Return [x, y] of the center of cell containing provided text 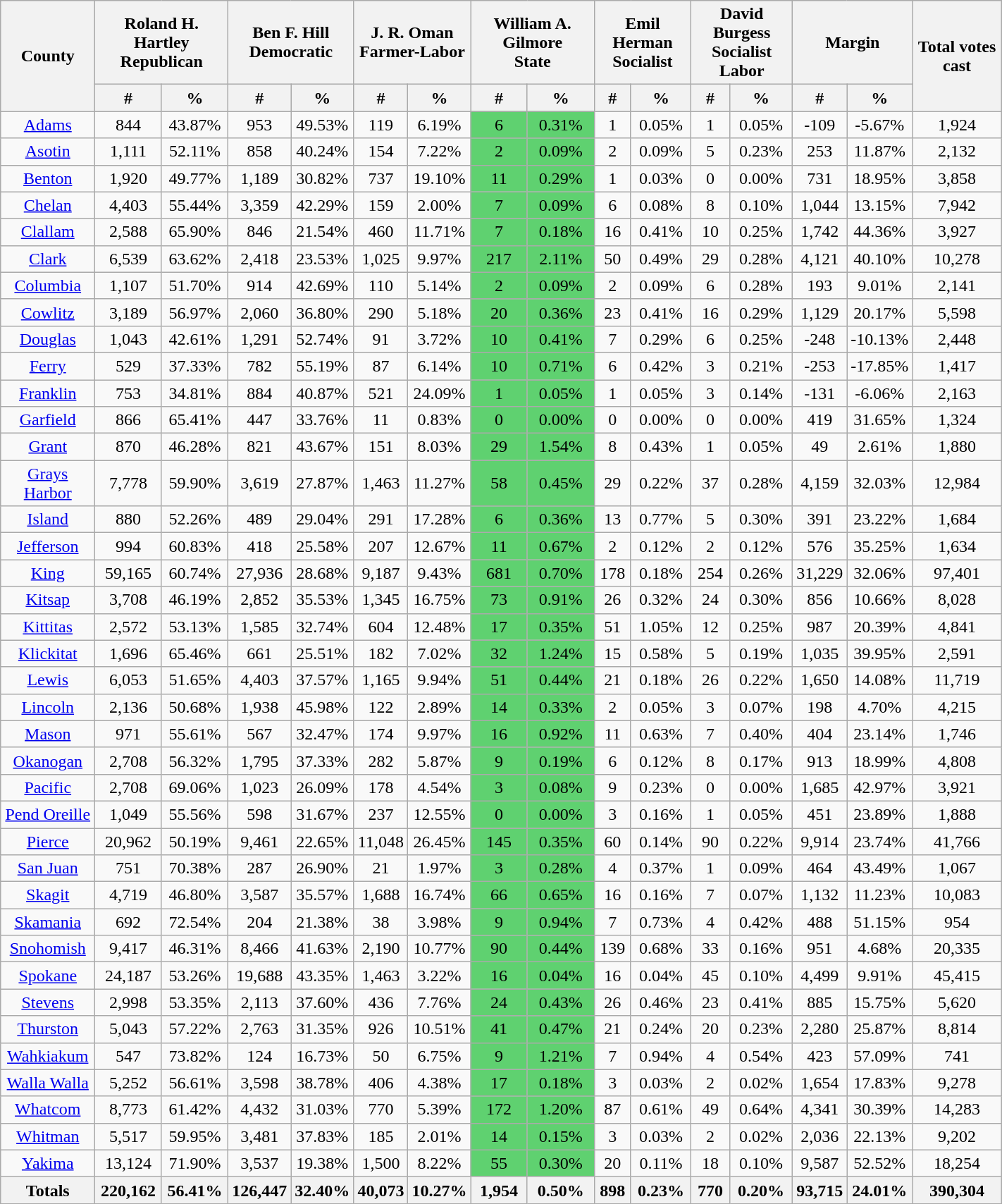
21.54% [323, 232]
31.35% [323, 1029]
8.03% [440, 447]
22.13% [879, 1136]
7.76% [440, 1002]
5,598 [957, 312]
-6.06% [879, 393]
3,598 [259, 1083]
0.54% [761, 1056]
419 [820, 420]
3,189 [128, 312]
1,043 [128, 339]
159 [381, 205]
953 [259, 125]
1,696 [128, 653]
Pend Oreille [48, 814]
Stevens [48, 1002]
3,927 [957, 232]
32.06% [879, 573]
Yakima [48, 1163]
Total votes cast [957, 56]
53.13% [194, 627]
880 [128, 520]
1,044 [820, 205]
282 [381, 761]
12.55% [440, 814]
0.73% [661, 922]
42.29% [323, 205]
2,132 [957, 152]
8,773 [128, 1110]
-131 [820, 393]
971 [128, 734]
436 [381, 1002]
4.38% [440, 1083]
172 [499, 1110]
42.69% [323, 285]
529 [128, 366]
2.01% [440, 1136]
14.08% [879, 680]
0.63% [661, 734]
Snohomish [48, 949]
0.71% [561, 366]
12 [710, 627]
45.98% [323, 707]
4,719 [128, 895]
40.24% [323, 152]
866 [128, 420]
26.90% [323, 868]
20.17% [879, 312]
0.77% [661, 520]
19.38% [323, 1163]
Mason [48, 734]
28.68% [323, 573]
-5.67% [879, 125]
0.20% [761, 1190]
1,025 [381, 259]
451 [820, 814]
987 [820, 627]
61.42% [194, 1110]
12.48% [440, 627]
2,448 [957, 339]
21.38% [323, 922]
Pierce [48, 841]
52.74% [323, 339]
2.00% [440, 205]
1.97% [440, 868]
0.17% [761, 761]
1,920 [128, 178]
9,278 [957, 1083]
16.75% [440, 600]
66 [499, 895]
0.33% [561, 707]
32.40% [323, 1190]
46.19% [194, 600]
35.57% [323, 895]
43.67% [323, 447]
33.76% [323, 420]
4,159 [820, 484]
0.58% [661, 653]
-17.85% [879, 366]
0.65% [561, 895]
10,278 [957, 259]
27.87% [323, 484]
30.82% [323, 178]
60.74% [194, 573]
2,572 [128, 627]
Whatcom [48, 1110]
Asotin [48, 152]
Columbia [48, 285]
1,324 [957, 420]
126,447 [259, 1190]
1,746 [957, 734]
58 [499, 484]
858 [259, 152]
Skamania [48, 922]
8,028 [957, 600]
185 [381, 1136]
56.41% [194, 1190]
13.15% [879, 205]
8,466 [259, 949]
1.54% [561, 447]
5.18% [440, 312]
567 [259, 734]
60 [612, 841]
San Juan [48, 868]
4,121 [820, 259]
55 [499, 1163]
15.75% [879, 1002]
1,067 [957, 868]
Margin [853, 42]
1,500 [381, 1163]
951 [820, 949]
59.90% [194, 484]
69.06% [194, 787]
Wahkiakum [48, 1056]
5.87% [440, 761]
Emil HermanSocialist [643, 42]
Island [48, 520]
56.61% [194, 1083]
46.31% [194, 949]
11.23% [879, 895]
1,685 [820, 787]
6.14% [440, 366]
204 [259, 922]
0.26% [761, 573]
56.32% [194, 761]
26.45% [440, 841]
6.75% [440, 1056]
418 [259, 546]
119 [381, 125]
55.44% [194, 205]
139 [612, 949]
488 [820, 922]
4,808 [957, 761]
Okanogan [48, 761]
17.83% [879, 1083]
0.11% [661, 1163]
174 [381, 734]
1,023 [259, 787]
19.10% [440, 178]
753 [128, 393]
20,962 [128, 841]
55.61% [194, 734]
2,998 [128, 1002]
10.66% [879, 600]
1,938 [259, 707]
604 [381, 627]
Klickitat [48, 653]
1,888 [957, 814]
287 [259, 868]
David BurgessSocialist Labor [742, 42]
Cowlitz [48, 312]
23.74% [879, 841]
32.47% [323, 734]
741 [957, 1056]
207 [381, 546]
1,417 [957, 366]
40,073 [381, 1190]
290 [381, 312]
23.89% [879, 814]
-109 [820, 125]
1,795 [259, 761]
Roland H. HartleyRepublican [162, 42]
Grays Harbor [48, 484]
9,187 [381, 573]
93,715 [820, 1190]
1.24% [561, 653]
404 [820, 734]
954 [957, 922]
254 [710, 573]
22.65% [323, 841]
18 [710, 1163]
0.37% [661, 868]
Chelan [48, 205]
237 [381, 814]
4,841 [957, 627]
0.47% [561, 1029]
44.36% [879, 232]
1,189 [259, 178]
547 [128, 1056]
30.39% [879, 1110]
Pacific [48, 787]
37.83% [323, 1136]
12.67% [440, 546]
Kittitas [48, 627]
3,587 [259, 895]
692 [128, 922]
2,163 [957, 393]
0.46% [661, 1002]
9.01% [879, 285]
13 [612, 520]
15 [612, 653]
0.15% [561, 1136]
464 [820, 868]
110 [381, 285]
12,984 [957, 484]
3,481 [259, 1136]
55.56% [194, 814]
576 [820, 546]
460 [381, 232]
1,654 [820, 1083]
821 [259, 447]
5,252 [128, 1083]
Skagit [48, 895]
1,345 [381, 600]
198 [820, 707]
18,254 [957, 1163]
4.54% [440, 787]
11,719 [957, 680]
2.11% [561, 259]
2,763 [259, 1029]
38 [381, 922]
Ben F. HillDemocratic [291, 42]
3,921 [957, 787]
1,129 [820, 312]
57.09% [879, 1056]
217 [499, 259]
41,766 [957, 841]
25.87% [879, 1029]
2,591 [957, 653]
43.87% [194, 125]
0.67% [561, 546]
5.14% [440, 285]
10,083 [957, 895]
6,053 [128, 680]
65.41% [194, 420]
521 [381, 393]
73 [499, 600]
5,620 [957, 1002]
49.53% [323, 125]
5.39% [440, 1110]
32.74% [323, 627]
124 [259, 1056]
51.65% [194, 680]
16.73% [323, 1056]
7,942 [957, 205]
1,684 [957, 520]
Grant [48, 447]
914 [259, 285]
72.54% [194, 922]
10.77% [440, 949]
9,914 [820, 841]
3,537 [259, 1163]
50.19% [194, 841]
65.90% [194, 232]
0.61% [661, 1110]
40.10% [879, 259]
Kitsap [48, 600]
9,417 [128, 949]
870 [128, 447]
0.64% [761, 1110]
898 [612, 1190]
Clallam [48, 232]
24.09% [440, 393]
Benton [48, 178]
37.57% [323, 680]
71.90% [194, 1163]
40.87% [323, 393]
2,852 [259, 600]
2,280 [820, 1029]
193 [820, 285]
2.89% [440, 707]
46.28% [194, 447]
4.68% [879, 949]
489 [259, 520]
3,858 [957, 178]
7.02% [440, 653]
50.68% [194, 707]
844 [128, 125]
63.62% [194, 259]
38.78% [323, 1083]
51.15% [879, 922]
3.72% [440, 339]
1,132 [820, 895]
Lincoln [48, 707]
Whitman [48, 1136]
0.24% [661, 1029]
1.05% [661, 627]
145 [499, 841]
16.74% [440, 895]
122 [381, 707]
52.26% [194, 520]
35.53% [323, 600]
60.83% [194, 546]
1,634 [957, 546]
14,283 [957, 1110]
Garfield [48, 420]
18.99% [879, 761]
William A. GilmoreState [533, 42]
0.32% [661, 600]
1,688 [381, 895]
737 [381, 178]
598 [259, 814]
681 [499, 573]
9.94% [440, 680]
1,291 [259, 339]
County [48, 56]
25.51% [323, 653]
1.21% [561, 1056]
4,215 [957, 707]
9.91% [879, 976]
18.95% [879, 178]
41.63% [323, 949]
9,202 [957, 1136]
1,954 [499, 1190]
4.70% [879, 707]
0.92% [561, 734]
1,035 [820, 653]
782 [259, 366]
2,036 [820, 1136]
253 [820, 152]
1,880 [957, 447]
423 [820, 1056]
731 [820, 178]
1,049 [128, 814]
10.27% [440, 1190]
23.14% [879, 734]
1,107 [128, 285]
2,141 [957, 285]
41 [499, 1029]
36.80% [323, 312]
55.19% [323, 366]
King [48, 573]
-248 [820, 339]
46.80% [194, 895]
406 [381, 1083]
23.22% [879, 520]
Thurston [48, 1029]
37 [710, 484]
0.49% [661, 259]
1.20% [561, 1110]
0.50% [561, 1190]
7,778 [128, 484]
Franklin [48, 393]
3,359 [259, 205]
154 [381, 152]
926 [381, 1029]
33 [710, 949]
26.09% [323, 787]
31.03% [323, 1110]
2,060 [259, 312]
11,048 [381, 841]
53.26% [194, 976]
45 [710, 976]
2,136 [128, 707]
9,587 [820, 1163]
5,043 [128, 1029]
37.60% [323, 1002]
39.95% [879, 653]
3,708 [128, 600]
23.53% [323, 259]
70.38% [194, 868]
31.65% [879, 420]
1,165 [381, 680]
846 [259, 232]
56.97% [194, 312]
2,113 [259, 1002]
31,229 [820, 573]
73.82% [194, 1056]
35.25% [879, 546]
3.22% [440, 976]
8.22% [440, 1163]
59.95% [194, 1136]
57.22% [194, 1029]
59,165 [128, 573]
11.71% [440, 232]
1,585 [259, 627]
884 [259, 393]
Lewis [48, 680]
2.61% [879, 447]
24,187 [128, 976]
885 [820, 1002]
913 [820, 761]
4,432 [259, 1110]
151 [381, 447]
0.45% [561, 484]
7.22% [440, 152]
13,124 [128, 1163]
1,924 [957, 125]
0.70% [561, 573]
390,304 [957, 1190]
27,936 [259, 573]
17.28% [440, 520]
10.51% [440, 1029]
994 [128, 546]
220,162 [128, 1190]
661 [259, 653]
Douglas [48, 339]
4,499 [820, 976]
11.87% [879, 152]
6.19% [440, 125]
34.81% [194, 393]
65.46% [194, 653]
0.31% [561, 125]
11.27% [440, 484]
Adams [48, 125]
Jefferson [48, 546]
4,341 [820, 1110]
42.97% [879, 787]
0.68% [661, 949]
20.39% [879, 627]
856 [820, 600]
32 [499, 653]
1,111 [128, 152]
0.21% [761, 366]
42.61% [194, 339]
2,418 [259, 259]
43.49% [879, 868]
J. R. OmanFarmer-Labor [412, 42]
182 [381, 653]
291 [381, 520]
29.04% [323, 520]
447 [259, 420]
391 [820, 520]
2,588 [128, 232]
31.67% [323, 814]
0.40% [761, 734]
0.91% [561, 600]
19,688 [259, 976]
51.70% [194, 285]
91 [381, 339]
9,461 [259, 841]
6,539 [128, 259]
52.11% [194, 152]
25.58% [323, 546]
Spokane [48, 976]
20,335 [957, 949]
24.01% [879, 1190]
32.03% [879, 484]
-253 [820, 366]
52.52% [879, 1163]
Totals [48, 1190]
3,619 [259, 484]
8,814 [957, 1029]
-10.13% [879, 339]
5,517 [128, 1136]
Walla Walla [48, 1083]
0.83% [440, 420]
9.43% [440, 573]
Ferry [48, 366]
97,401 [957, 573]
2,190 [381, 949]
53.35% [194, 1002]
751 [128, 868]
1,650 [820, 680]
Clark [48, 259]
49.77% [194, 178]
1,742 [820, 232]
3.98% [440, 922]
43.35% [323, 976]
45,415 [957, 976]
